Detect which cell encompasses the target text, then output its [x, y] center coordinate. 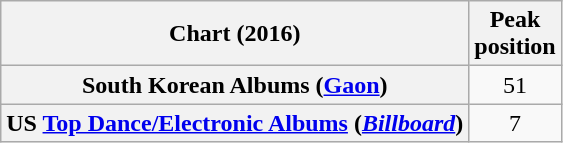
US Top Dance/Electronic Albums (Billboard) [235, 123]
South Korean Albums (Gaon) [235, 85]
7 [515, 123]
Chart (2016) [235, 34]
Peakposition [515, 34]
51 [515, 85]
